From the cell containing the given text, extract its center point as [X, Y] coordinate. 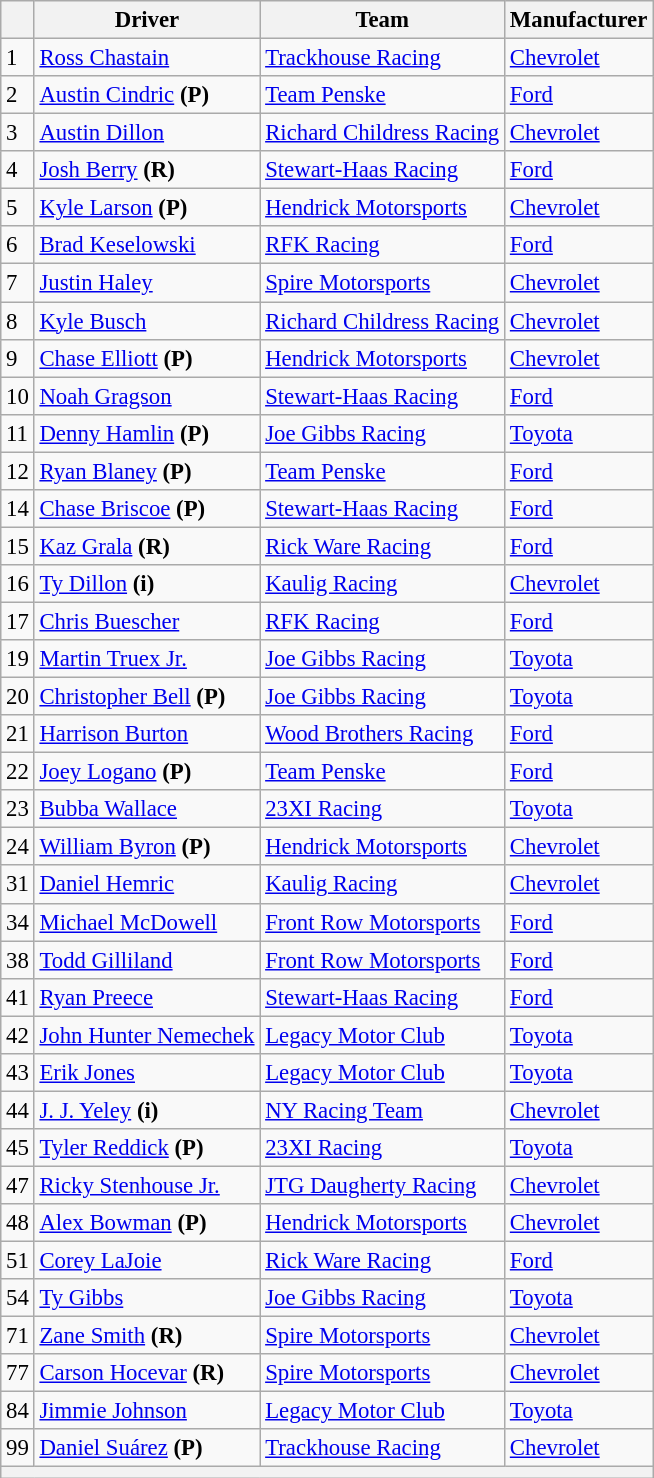
24 [18, 847]
Austin Dillon [147, 133]
14 [18, 509]
11 [18, 433]
19 [18, 659]
Chris Buescher [147, 621]
77 [18, 1373]
Driver [147, 20]
Team [382, 20]
34 [18, 922]
Ryan Preece [147, 997]
31 [18, 885]
16 [18, 584]
Daniel Suárez (P) [147, 1449]
43 [18, 1073]
51 [18, 1261]
Kyle Busch [147, 321]
12 [18, 471]
Manufacturer [579, 20]
84 [18, 1411]
Chase Briscoe (P) [147, 509]
1 [18, 58]
William Byron (P) [147, 847]
47 [18, 1185]
Ryan Blaney (P) [147, 471]
3 [18, 133]
Martin Truex Jr. [147, 659]
23 [18, 809]
8 [18, 321]
John Hunter Nemechek [147, 1035]
54 [18, 1298]
Justin Haley [147, 283]
Tyler Reddick (P) [147, 1148]
Joey Logano (P) [147, 772]
17 [18, 621]
20 [18, 697]
Erik Jones [147, 1073]
4 [18, 170]
45 [18, 1148]
NY Racing Team [382, 1110]
Josh Berry (R) [147, 170]
Ricky Stenhouse Jr. [147, 1185]
Daniel Hemric [147, 885]
Brad Keselowski [147, 245]
15 [18, 546]
Bubba Wallace [147, 809]
71 [18, 1336]
Ty Gibbs [147, 1298]
21 [18, 734]
Kaz Grala (R) [147, 546]
Ty Dillon (i) [147, 584]
7 [18, 283]
Jimmie Johnson [147, 1411]
Michael McDowell [147, 922]
42 [18, 1035]
Austin Cindric (P) [147, 95]
38 [18, 960]
Wood Brothers Racing [382, 734]
Carson Hocevar (R) [147, 1373]
J. J. Yeley (i) [147, 1110]
Denny Hamlin (P) [147, 433]
2 [18, 95]
Christopher Bell (P) [147, 697]
Todd Gilliland [147, 960]
JTG Daugherty Racing [382, 1185]
99 [18, 1449]
Corey LaJoie [147, 1261]
9 [18, 358]
Zane Smith (R) [147, 1336]
Chase Elliott (P) [147, 358]
Noah Gragson [147, 396]
Alex Bowman (P) [147, 1223]
41 [18, 997]
5 [18, 208]
6 [18, 245]
Harrison Burton [147, 734]
44 [18, 1110]
Ross Chastain [147, 58]
Kyle Larson (P) [147, 208]
10 [18, 396]
22 [18, 772]
48 [18, 1223]
